Detect which cell encompasses the target text, then output its [X, Y] center coordinate. 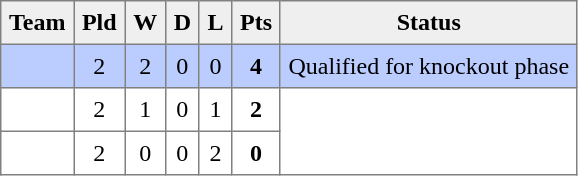
Status [428, 23]
Qualified for knockout phase [428, 66]
Pts [256, 23]
D [182, 23]
Pld [100, 23]
L [216, 23]
4 [256, 66]
Team [38, 23]
W [145, 23]
